Return (x, y) of the center of cell containing provided text 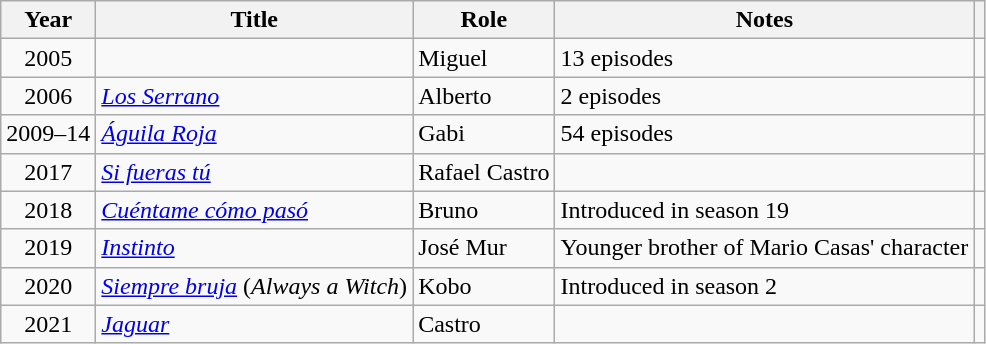
Miguel (484, 58)
2019 (48, 248)
Title (254, 20)
Águila Roja (254, 134)
Castro (484, 324)
2005 (48, 58)
2021 (48, 324)
Siempre bruja (Always a Witch) (254, 286)
Rafael Castro (484, 172)
2018 (48, 210)
Year (48, 20)
2017 (48, 172)
Introduced in season 19 (764, 210)
Kobo (484, 286)
Alberto (484, 96)
2009–14 (48, 134)
Introduced in season 2 (764, 286)
Bruno (484, 210)
Younger brother of Mario Casas' character (764, 248)
2 episodes (764, 96)
Si fueras tú (254, 172)
2006 (48, 96)
Gabi (484, 134)
54 episodes (764, 134)
Instinto (254, 248)
José Mur (484, 248)
Cuéntame cómo pasó (254, 210)
Jaguar (254, 324)
Role (484, 20)
2020 (48, 286)
Los Serrano (254, 96)
13 episodes (764, 58)
Notes (764, 20)
